Return (x, y) of the center of cell containing provided text 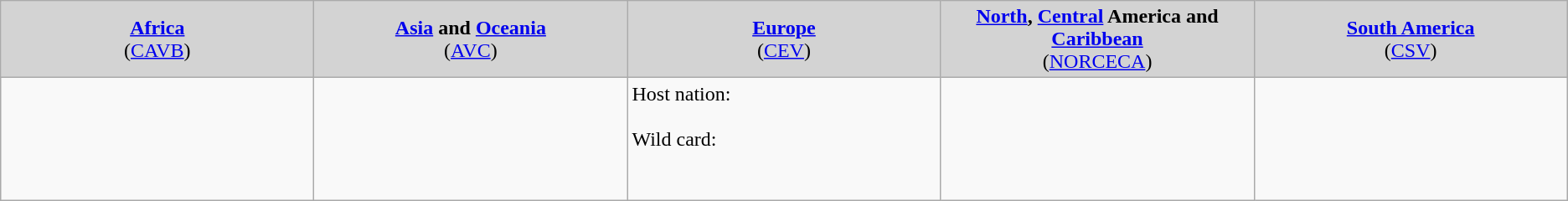
South America (CSV) (1411, 39)
Africa (CAVB) (157, 39)
Host nation: Wild card: (784, 139)
North, Central America and Caribbean (NORCECA) (1097, 39)
Asia and Oceania (AVC) (471, 39)
Europe (CEV) (784, 39)
